Return (x, y) of the center of cell containing provided text 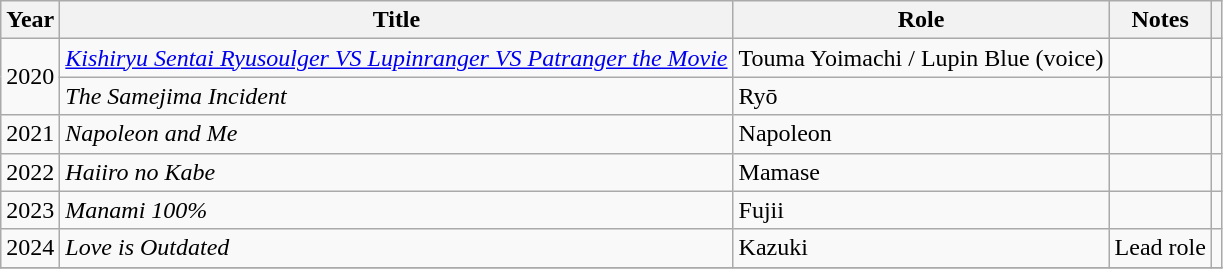
Ryō (921, 96)
Napoleon and Me (396, 134)
The Samejima Incident (396, 96)
Notes (1160, 20)
2022 (30, 172)
2024 (30, 248)
Fujii (921, 210)
2021 (30, 134)
Role (921, 20)
Haiiro no Kabe (396, 172)
Title (396, 20)
Year (30, 20)
2023 (30, 210)
Love is Outdated (396, 248)
Mamase (921, 172)
Napoleon (921, 134)
Touma Yoimachi / Lupin Blue (voice) (921, 58)
Manami 100% (396, 210)
2020 (30, 77)
Kazuki (921, 248)
Kishiryu Sentai Ryusoulger VS Lupinranger VS Patranger the Movie (396, 58)
Lead role (1160, 248)
